Locate the cell with the specified text and output its (x, y) center coordinate. 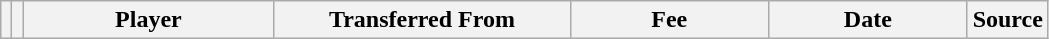
Fee (670, 20)
Source (1008, 20)
Transferred From (422, 20)
Date (868, 20)
Player (148, 20)
